Locate the cell with the specified text and output its (x, y) center coordinate. 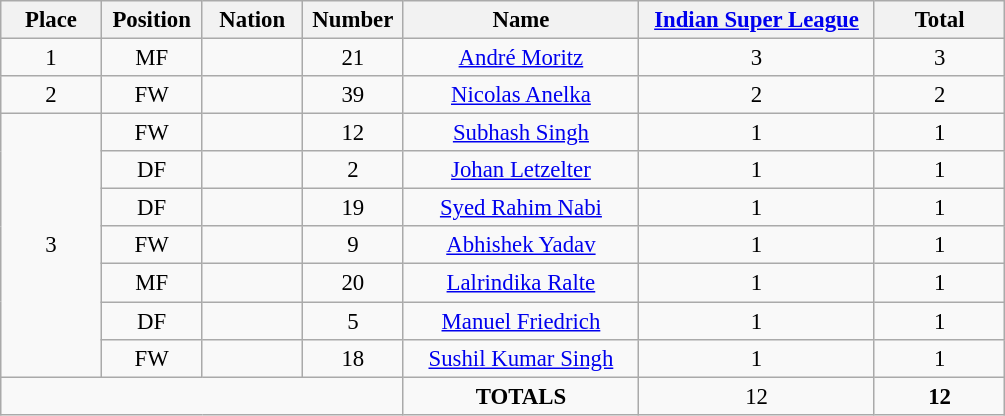
Nicolas Anelka (521, 95)
TOTALS (521, 396)
Johan Letzelter (521, 170)
Total (940, 20)
Subhash Singh (521, 133)
18 (354, 358)
Indian Super League (757, 20)
Syed Rahim Nabi (521, 208)
19 (354, 208)
Lalrindika Ralte (521, 283)
21 (354, 58)
9 (354, 245)
39 (354, 95)
André Moritz (521, 58)
Number (354, 20)
Abhishek Yadav (521, 245)
20 (354, 283)
Manuel Friedrich (521, 321)
Nation (252, 20)
Position (152, 20)
Name (521, 20)
5 (354, 321)
Place (52, 20)
Sushil Kumar Singh (521, 358)
